For the text-containing cell, return its midpoint in [X, Y] coordinate format. 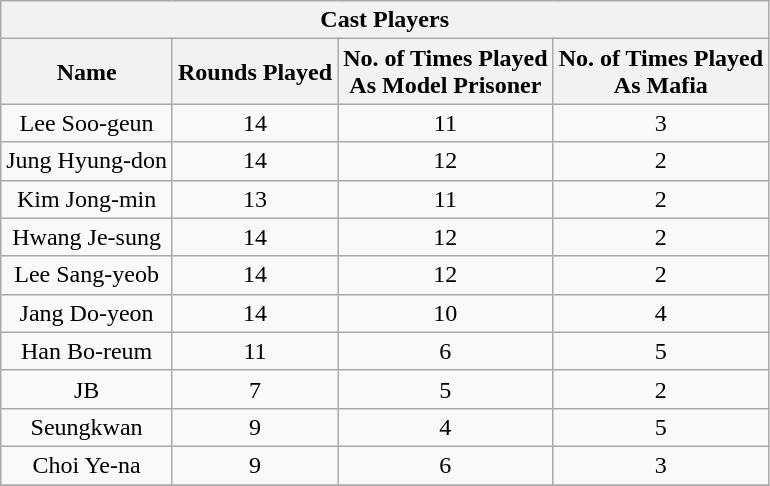
Han Bo-reum [87, 351]
Lee Sang-yeob [87, 275]
Kim Jong-min [87, 199]
JB [87, 389]
Cast Players [385, 20]
Name [87, 72]
No. of Times Played As Mafia [661, 72]
Hwang Je-sung [87, 237]
Jang Do-yeon [87, 313]
7 [254, 389]
13 [254, 199]
10 [446, 313]
Jung Hyung-don [87, 161]
No. of Times Played As Model Prisoner [446, 72]
Seungkwan [87, 427]
Lee Soo-geun [87, 123]
Choi Ye-na [87, 465]
Rounds Played [254, 72]
